Extract the [x, y] coordinate from the center of the cell holding the provided text.  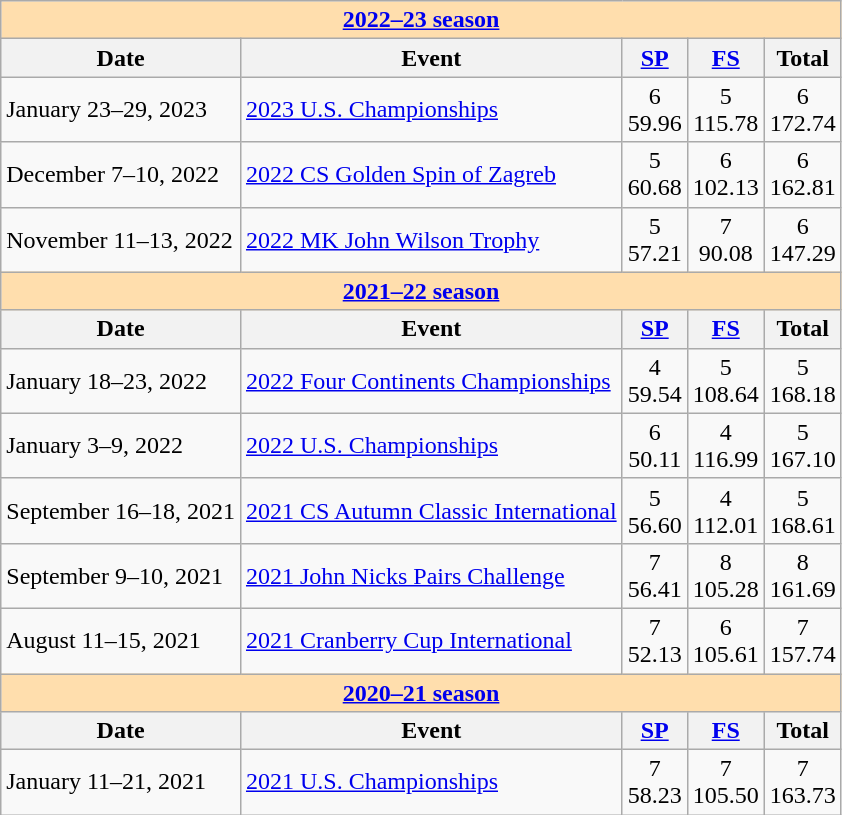
6 102.13 [726, 174]
2021 John Nicks Pairs Challenge [431, 576]
2022–23 season [422, 20]
2020–21 season [422, 693]
6 162.81 [802, 174]
2021 CS Autumn Classic International [431, 510]
2023 U.S. Championships [431, 110]
7 90.08 [726, 240]
6 172.74 [802, 110]
September 16–18, 2021 [121, 510]
6 59.96 [654, 110]
2022 MK John Wilson Trophy [431, 240]
5 108.64 [726, 380]
7 52.13 [654, 640]
6 50.11 [654, 446]
8 161.69 [802, 576]
2021 Cranberry Cup International [431, 640]
August 11–15, 2021 [121, 640]
7 105.50 [726, 782]
6 147.29 [802, 240]
2021 U.S. Championships [431, 782]
5 115.78 [726, 110]
5 57.21 [654, 240]
5 56.60 [654, 510]
7 157.74 [802, 640]
6 105.61 [726, 640]
2021–22 season [422, 291]
5 168.18 [802, 380]
7 163.73 [802, 782]
January 23–29, 2023 [121, 110]
January 3–9, 2022 [121, 446]
January 18–23, 2022 [121, 380]
4 59.54 [654, 380]
4 112.01 [726, 510]
September 9–10, 2021 [121, 576]
7 56.41 [654, 576]
2022 Four Continents Championships [431, 380]
2022 CS Golden Spin of Zagreb [431, 174]
7 58.23 [654, 782]
5 167.10 [802, 446]
2022 U.S. Championships [431, 446]
January 11–21, 2021 [121, 782]
November 11–13, 2022 [121, 240]
December 7–10, 2022 [121, 174]
8 105.28 [726, 576]
5 60.68 [654, 174]
4 116.99 [726, 446]
5 168.61 [802, 510]
